Locate the cell with the specified text and output its (X, Y) center coordinate. 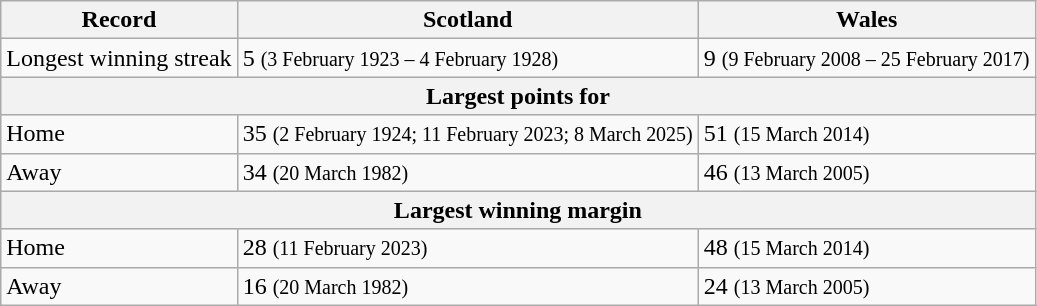
35 (2 February 1924; 11 February 2023; 8 March 2025) (468, 134)
Largest points for (518, 96)
9 (9 February 2008 – 25 February 2017) (866, 58)
Longest winning streak (119, 58)
Largest winning margin (518, 210)
5 (3 February 1923 – 4 February 1928) (468, 58)
48 (15 March 2014) (866, 248)
Wales (866, 20)
Record (119, 20)
51 (15 March 2014) (866, 134)
46 (13 March 2005) (866, 172)
16 (20 March 1982) (468, 286)
28 (11 February 2023) (468, 248)
24 (13 March 2005) (866, 286)
Scotland (468, 20)
34 (20 March 1982) (468, 172)
